Scan for the cell matching the given text and deliver its (x, y) coordinate at center. 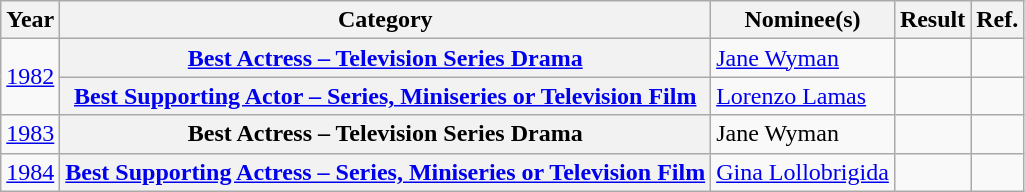
Year (30, 20)
Nominee(s) (803, 20)
Ref. (998, 20)
1984 (30, 172)
Result (932, 20)
1982 (30, 77)
Category (386, 20)
Best Supporting Actress – Series, Miniseries or Television Film (386, 172)
1983 (30, 134)
Best Supporting Actor – Series, Miniseries or Television Film (386, 96)
Lorenzo Lamas (803, 96)
Gina Lollobrigida (803, 172)
